Determine the [x, y] coordinate at the center of the cell enclosing the given text.  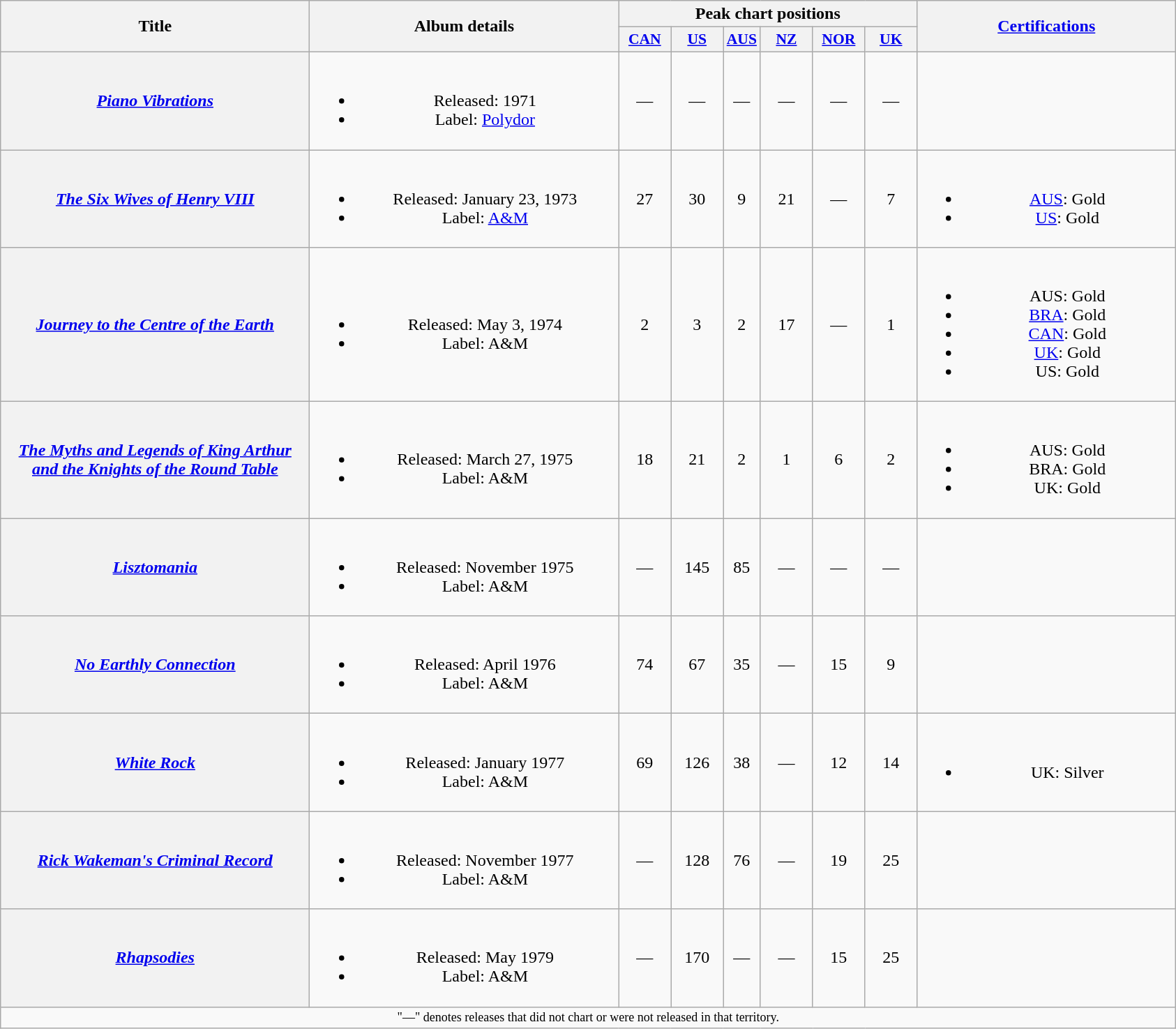
NZ [787, 40]
Album details [465, 27]
85 [742, 567]
Released: March 27, 1975Label: A&M [465, 460]
Released: January 23, 1973Label: A&M [465, 198]
AUS: GoldBRA: GoldUK: Gold [1046, 460]
67 [698, 665]
35 [742, 665]
UK [891, 40]
US [698, 40]
Journey to the Centre of the Earth [155, 325]
19 [838, 860]
17 [787, 325]
UK: Silver [1046, 763]
Rick Wakeman's Criminal Record [155, 860]
Released: May 1979Label: A&M [465, 958]
126 [698, 763]
NOR [838, 40]
Released: November 1975Label: A&M [465, 567]
The Myths and Legends of King Arthur and the Knights of the Round Table [155, 460]
AUS: GoldBRA: GoldCAN: GoldUK: GoldUS: Gold [1046, 325]
74 [644, 665]
Released: May 3, 1974Label: A&M [465, 325]
69 [644, 763]
No Earthly Connection [155, 665]
Piano Vibrations [155, 100]
18 [644, 460]
14 [891, 763]
Peak chart positions [768, 14]
170 [698, 958]
128 [698, 860]
6 [838, 460]
27 [644, 198]
Rhapsodies [155, 958]
76 [742, 860]
12 [838, 763]
Certifications [1046, 27]
AUS: GoldUS: Gold [1046, 198]
White Rock [155, 763]
30 [698, 198]
Lisztomania [155, 567]
"—" denotes releases that did not chart or were not released in that territory. [589, 1017]
38 [742, 763]
145 [698, 567]
Released: April 1976Label: A&M [465, 665]
3 [698, 325]
Title [155, 27]
Released: January 1977Label: A&M [465, 763]
Released: November 1977Label: A&M [465, 860]
CAN [644, 40]
AUS [742, 40]
Released: 1971Label: Polydor [465, 100]
7 [891, 198]
The Six Wives of Henry VIII [155, 198]
